Scan for the cell matching the given text and deliver its [X, Y] coordinate at center. 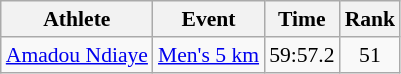
Amadou Ndiaye [77, 55]
Time [302, 19]
Rank [370, 19]
51 [370, 55]
Event [208, 19]
59:57.2 [302, 55]
Athlete [77, 19]
Men's 5 km [208, 55]
